Output the (X, Y) coordinate of the center of the cell containing the given text.  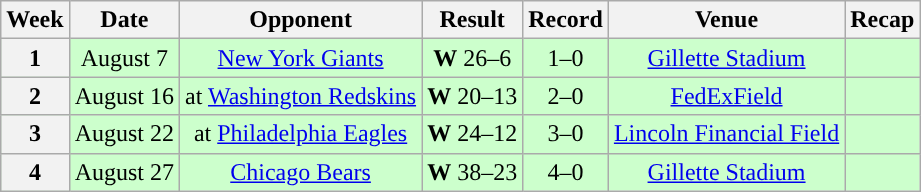
W 24–12 (472, 134)
Result (472, 20)
4–0 (566, 172)
1–0 (566, 58)
W 20–13 (472, 96)
3 (35, 134)
Opponent (301, 20)
1 (35, 58)
2–0 (566, 96)
at Washington Redskins (301, 96)
2 (35, 96)
Week (35, 20)
August 27 (124, 172)
New York Giants (301, 58)
August 16 (124, 96)
August 7 (124, 58)
Lincoln Financial Field (726, 134)
August 22 (124, 134)
at Philadelphia Eagles (301, 134)
FedExField (726, 96)
Venue (726, 20)
Date (124, 20)
W 26–6 (472, 58)
Recap (882, 20)
4 (35, 172)
W 38–23 (472, 172)
Record (566, 20)
Chicago Bears (301, 172)
3–0 (566, 134)
